Provide the (x, y) coordinate of the cell's center where the given text is located.  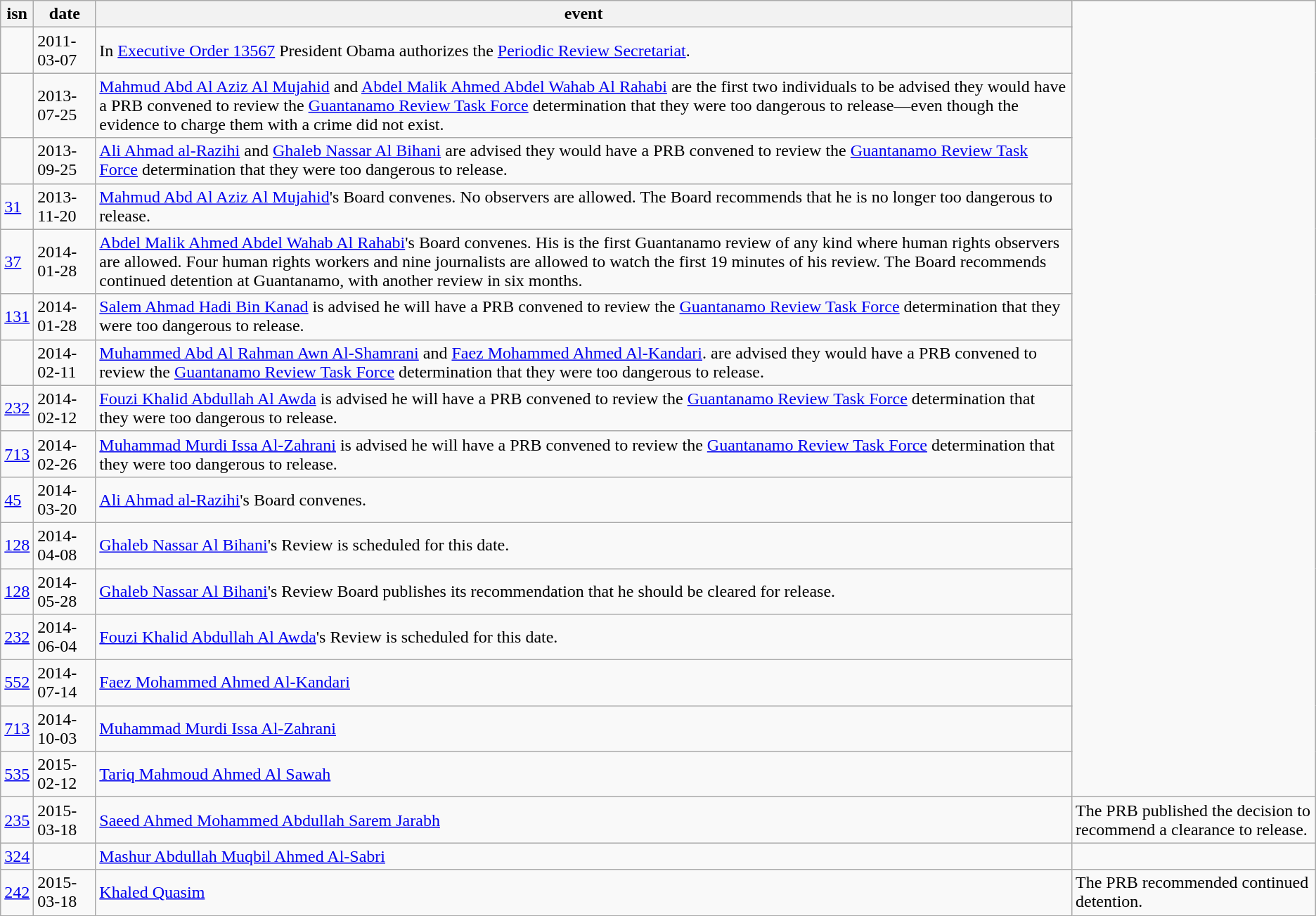
235 (17, 820)
Faez Mohammed Ahmed Al-Kandari (583, 683)
Mashur Abdullah Muqbil Ahmed Al-Sabri (583, 856)
date (65, 14)
535 (17, 775)
Mahmud Abd Al Aziz Al Mujahid's Board convenes. No observers are allowed. The Board recommends that he is no longer too dangerous to release. (583, 207)
2011-03-07 (65, 51)
Ghaleb Nassar Al Bihani's Review Board publishes its recommendation that he should be cleared for release. (583, 591)
2013-07-25 (65, 105)
2014-10-03 (65, 728)
2014-03-20 (65, 499)
2014-04-08 (65, 546)
37 (17, 262)
242 (17, 893)
131 (17, 316)
Tariq Mahmoud Ahmed Al Sawah (583, 775)
In Executive Order 13567 President Obama authorizes the Periodic Review Secretariat. (583, 51)
Ali Ahmad al-Razihi's Board convenes. (583, 499)
Fouzi Khalid Abdullah Al Awda's Review is scheduled for this date. (583, 637)
2014-06-04 (65, 637)
552 (17, 683)
2014-05-28 (65, 591)
Saeed Ahmed Mohammed Abdullah Sarem Jarabh (583, 820)
324 (17, 856)
2014-02-12 (65, 408)
2014-07-14 (65, 683)
event (583, 14)
31 (17, 207)
The PRB published the decision to recommend a clearance to release. (1194, 820)
Ghaleb Nassar Al Bihani's Review is scheduled for this date. (583, 546)
Muhammad Murdi Issa Al-Zahrani (583, 728)
isn (17, 14)
2014-02-11 (65, 363)
2013-11-20 (65, 207)
2015-02-12 (65, 775)
Khaled Quasim (583, 893)
45 (17, 499)
2013-09-25 (65, 160)
The PRB recommended continued detention. (1194, 893)
2014-02-26 (65, 454)
